Find where the given text appears and provide that cell's center as [x, y] coordinate. 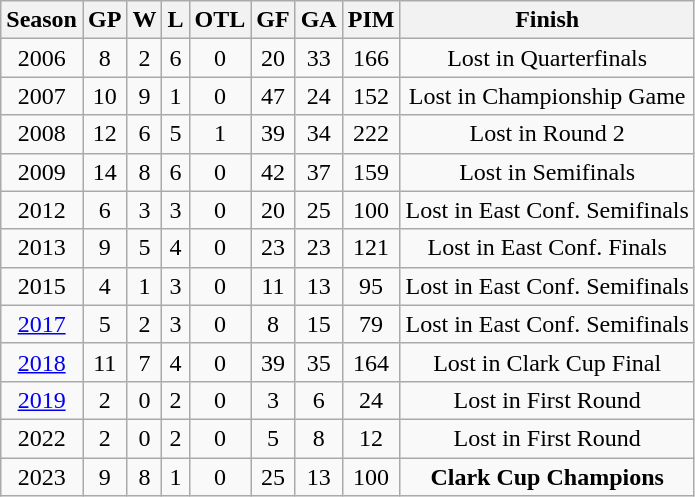
2007 [42, 96]
164 [371, 362]
2023 [42, 477]
7 [144, 362]
15 [318, 324]
Lost in Clark Cup Final [547, 362]
37 [318, 172]
GF [273, 20]
159 [371, 172]
79 [371, 324]
Clark Cup Champions [547, 477]
95 [371, 286]
OTL [220, 20]
2009 [42, 172]
W [144, 20]
152 [371, 96]
L [176, 20]
2012 [42, 210]
10 [104, 96]
Lost in East Conf. Finals [547, 248]
34 [318, 134]
35 [318, 362]
2006 [42, 58]
42 [273, 172]
Finish [547, 20]
GA [318, 20]
166 [371, 58]
14 [104, 172]
33 [318, 58]
Lost in Round 2 [547, 134]
Lost in Quarterfinals [547, 58]
121 [371, 248]
2017 [42, 324]
2019 [42, 400]
47 [273, 96]
Season [42, 20]
2018 [42, 362]
2013 [42, 248]
Lost in Semifinals [547, 172]
2015 [42, 286]
PIM [371, 20]
222 [371, 134]
2022 [42, 438]
2008 [42, 134]
Lost in Championship Game [547, 96]
GP [104, 20]
